Identify which cell holds the provided text, then report its (X, Y) central coordinate. 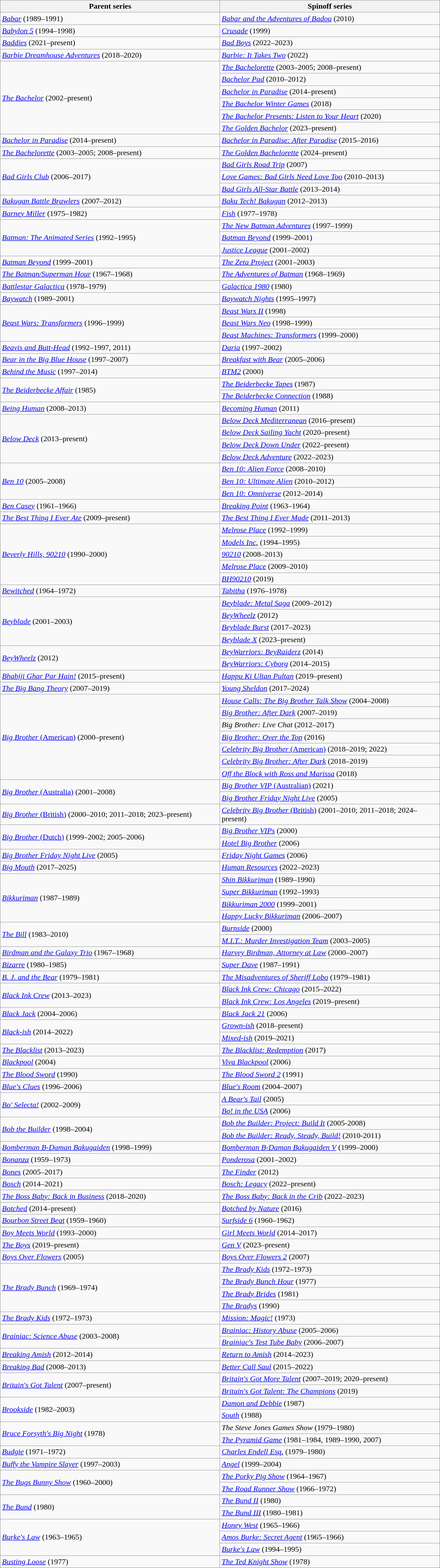
Crusade (1999) (330, 31)
Bosch (2014–2021) (110, 1184)
The Finder (2012) (330, 1172)
Behind the Music (1997–2014) (110, 372)
Babar (1989–1991) (110, 19)
Bonanza (1959–1973) (110, 1160)
Blue's Clues (1996–2006) (110, 1086)
Bob the Builder: Ready, Steady, Build! (2010-2011) (330, 1135)
Boys Over Flowers 2 (2007) (330, 1257)
Bourbon Street Beat (1959–1960) (110, 1221)
Justice League (2001–2002) (330, 250)
Big Brother: After Dark (2007–2019) (330, 712)
The Golden Bachelorette (2024–present) (330, 153)
Bhabiji Ghar Par Hain! (2015–present) (110, 676)
Ben Casey (1961–1966) (110, 505)
Mission: Magic! (1973) (330, 1318)
Beast Machines: Transformers (1999–2000) (330, 335)
Burke's Law (1963–1965) (110, 1537)
Breaking Point (1963–1964) (330, 505)
Beast Wars II (1998) (330, 311)
The Big Bang Theory (2007–2019) (110, 688)
Daria (1997–2002) (330, 347)
Human Resources (2022–2023) (330, 867)
Birdman and the Galaxy Trio (1967–1968) (110, 953)
Beavis and Butt-Head (1992–1997, 2011) (110, 347)
Below Deck Down Under (2022–present) (330, 445)
Below Deck Sailing Yacht (2020–present) (330, 433)
The Steve Jones Games Show (1979–1980) (330, 1428)
The Porky Pig Show (1964–1967) (330, 1476)
Brainiac: Science Abuse (2003–2008) (110, 1336)
Mixed-ish (2019–2021) (330, 1038)
Black Ink Crew: Chicago (2015–2022) (330, 989)
Better Call Saul (2015–2022) (330, 1367)
Baywatch Nights (1995–1997) (330, 298)
Viva Blackpool (2006) (330, 1062)
Beyblade X (2023–present) (330, 640)
Parent series (110, 6)
Honey West (1965–1966) (330, 1525)
Baku Tech! Bakugan (2012–2013) (330, 201)
Bear in the Big Blue House (1997–2007) (110, 360)
Bad Girls All-Star Battle (2013–2014) (330, 189)
Beverly Hills, 90210 (1990–2000) (110, 554)
Black Ink Crew (2013–2023) (110, 995)
Boy Meets World (1993–2000) (110, 1233)
Young Sheldon (2017–2024) (330, 688)
Super Bikkuriman (1992–1993) (330, 892)
Baywatch (1989–2001) (110, 298)
Celebrity Big Brother (British) (2001–2010; 2011–2018; 2024–present) (330, 815)
Ben 10 (2005–2008) (110, 481)
Big Mouth (2017–2025) (110, 867)
Brookside (1982–2003) (110, 1409)
Batman: The Animated Series (1992–1995) (110, 238)
Bikkuriman 2000 (1999–2001) (330, 904)
Damon and Debbie (1987) (330, 1403)
Spinoff series (330, 6)
Love Games: Bad Girls Need Love Too (2010–2013) (330, 177)
Angel (1999–2004) (330, 1464)
Big Brother (Australia) (2001–2008) (110, 792)
Boys Over Flowers (2005) (110, 1257)
Burnside (2000) (330, 928)
Below Deck Adventure (2022–2023) (330, 457)
The Boys (2019–present) (110, 1245)
Fish (1977–1978) (330, 213)
Bob the Builder: Project: Build It (2005-2008) (330, 1123)
Beyblade Burst (2017–2023) (330, 627)
Bones (2005–2017) (110, 1172)
Big Brother (Dutch) (1999–2002; 2005–2006) (110, 837)
The New Batman Adventures (1997–1999) (330, 226)
Surfside 6 (1960–1962) (330, 1221)
The Blacklist: Redemption (2017) (330, 1050)
Big Brother VIP (Australian) (2021) (330, 786)
South (1988) (330, 1415)
Big Brother (American) (2000–present) (110, 737)
Barbie Dreamhouse Adventures (2018–2020) (110, 55)
Britain's Got Talent: The Champions (2019) (330, 1391)
BeyWarriors: Cyborg (2014–2015) (330, 664)
Ben 10: Ultimate Alien (2010–2012) (330, 481)
Happu Ki Ultan Pultan (2019–present) (330, 676)
Bachelor in Paradise: After Paradise (2015–2016) (330, 140)
The Bugs Bunny Show (1960–2000) (110, 1482)
Ponderosa (2001–2002) (330, 1160)
Happy Lucky Bikkuriman (2006–2007) (330, 916)
Buffy the Vampire Slayer (1997–2003) (110, 1464)
The Beiderbecke Tapes (1987) (330, 384)
Charles Endell Esq. (1979–1980) (330, 1452)
Galactica 1980 (1980) (330, 286)
The Best Thing I Ever Made (2011–2013) (330, 518)
Burke's Law (1994–1995) (330, 1549)
90210 (2008–2013) (330, 554)
The Bradys (1990) (330, 1306)
Bo! in the USA (2006) (330, 1111)
The Brady Bunch (1969–1974) (110, 1287)
Bomberman B-Daman Bakugaiden (1998–1999) (110, 1148)
Friday Night Games (2006) (330, 855)
Bruce Forsyth's Big Night (1978) (110, 1434)
The Boss Baby: Back in the Crib (2022–2023) (330, 1196)
Breaking Bad (2008–2013) (110, 1367)
Below Deck Mediterranean (2016–present) (330, 420)
Off the Block with Ross and Marissa (2018) (330, 774)
The Bachelor Winter Games (2018) (330, 104)
Black Jack 21 (2006) (330, 1014)
Ben 10: Alien Force (2008–2010) (330, 469)
The Bachelor Presents: Listen to Your Heart (2020) (330, 116)
Tabitha (1976–1978) (330, 591)
B. J. and the Bear (1979–1981) (110, 977)
Ben 10: Omniverse (2012–2014) (330, 493)
The Blood Sword 2 (1991) (330, 1074)
The Brady Brides (1981) (330, 1293)
The Boss Baby: Back in Business (2018–2020) (110, 1196)
Bad Girls Road Trip (2007) (330, 165)
Breakfast with Bear (2005–2006) (330, 360)
Beast Wars: Transformers (1996–1999) (110, 323)
Black Jack (2004–2006) (110, 1014)
A Bear's Tail (2005) (330, 1099)
Bo' Selecta! (2002–2009) (110, 1105)
The Batman/Superman Hour (1967–1968) (110, 274)
Amos Burke: Secret Agent (1965–1966) (330, 1537)
Bad Boys (2022–2023) (330, 43)
BH90210 (2019) (330, 579)
Britain's Got Talent (2007–present) (110, 1385)
Being Human (2008–2013) (110, 408)
The Golden Bachelor (2023–present) (330, 128)
Becoming Human (2011) (330, 408)
Barney Miller (1975–1982) (110, 213)
Brainiac's Test Tube Baby (2006–2007) (330, 1342)
The Bachelor (2002–present) (110, 98)
Barbie: It Takes Two (2022) (330, 55)
The Beiderbecke Affair (1985) (110, 390)
BeyWarriors: BeyRaiderz (2014) (330, 652)
Bosch: Legacy (2022–present) (330, 1184)
Hotel Big Brother (2006) (330, 843)
The Zeta Project (2001–2003) (330, 262)
The Misadventures of Sheriff Lobo (1979–1981) (330, 977)
Blue's Room (2004–2007) (330, 1086)
Botched by Nature (2016) (330, 1208)
Celebrity Big Brother: After Dark (2018–2019) (330, 761)
Babylon 5 (1994–1998) (110, 31)
Bad Girls Club (2006–2017) (110, 177)
The Ted Knight Show (1978) (330, 1562)
Busting Loose (1977) (110, 1562)
Battlestar Galactica (1978–1979) (110, 286)
Big Brother (British) (2000–2010; 2011–2018; 2023–present) (110, 815)
The Pyramid Game (1981–1984, 1989–1990, 2007) (330, 1440)
Britain's Got More Talent (2007–2019; 2020–present) (330, 1379)
BTM2 (2000) (330, 372)
Black Ink Crew: Los Angeles (2019–present) (330, 1001)
Beyblade: Metal Saga (2009–2012) (330, 603)
Celebrity Big Brother (American) (2018–2019; 2022) (330, 749)
Botched (2014–present) (110, 1208)
Bomberman B-Daman Bakugaiden V (1999–2000) (330, 1148)
Shin Bikkuriman (1989–1990) (330, 880)
Black-ish (2014–2022) (110, 1032)
Gen V (2023–present) (330, 1245)
Bachelor Pad (2010–2012) (330, 79)
Melrose Place (1992–1999) (330, 530)
The Bund III (1980–1981) (330, 1513)
Return to Amish (2014–2023) (330, 1355)
Bikkuriman (1987–1989) (110, 898)
Harvey Birdman, Attorney at Law (2000–2007) (330, 953)
Super Dave (1987–1991) (330, 965)
Models Inc. (1994–1995) (330, 542)
Beyblade (2001–2003) (110, 621)
Bakugan Battle Brawlers (2007–2012) (110, 201)
Beast Wars Neo (1998–1999) (330, 323)
Big Brother VIPs (2000) (330, 831)
Big Brother: Live Chat (2012–2017) (330, 725)
Girl Meets World (2014–2017) (330, 1233)
The Beiderbecke Connection (1988) (330, 396)
The Adventures of Batman (1968–1969) (330, 274)
The Brady Bunch Hour (1977) (330, 1281)
The Best Thing I Ever Ate (2009–present) (110, 518)
Below Deck (2013–present) (110, 439)
Melrose Place (2009–2010) (330, 567)
Bewitched (1964–1972) (110, 591)
The Blacklist (2013–2023) (110, 1050)
The Bund II (1980) (330, 1500)
House Calls: The Big Brother Talk Show (2004–2008) (330, 700)
Breaking Amish (2012–2014) (110, 1355)
The Road Runner Show (1966–1972) (330, 1488)
Bob the Builder (1998–2004) (110, 1129)
Big Brother: Over the Top (2016) (330, 737)
Grown-ish (2018–present) (330, 1026)
Bizarre (1980–1985) (110, 965)
Baddies (2021–present) (110, 43)
The Bill (1983–2010) (110, 934)
Babar and the Adventures of Badou (2010) (330, 19)
The Bund (1980) (110, 1507)
Blackpool (2004) (110, 1062)
Brainiac: History Abuse (2005–2006) (330, 1330)
The Blood Sword (1990) (110, 1074)
Budgie (1971–1972) (110, 1452)
M.I.T.: Murder Investigation Team (2003–2005) (330, 940)
